Locate the cell with the specified text and output its [x, y] center coordinate. 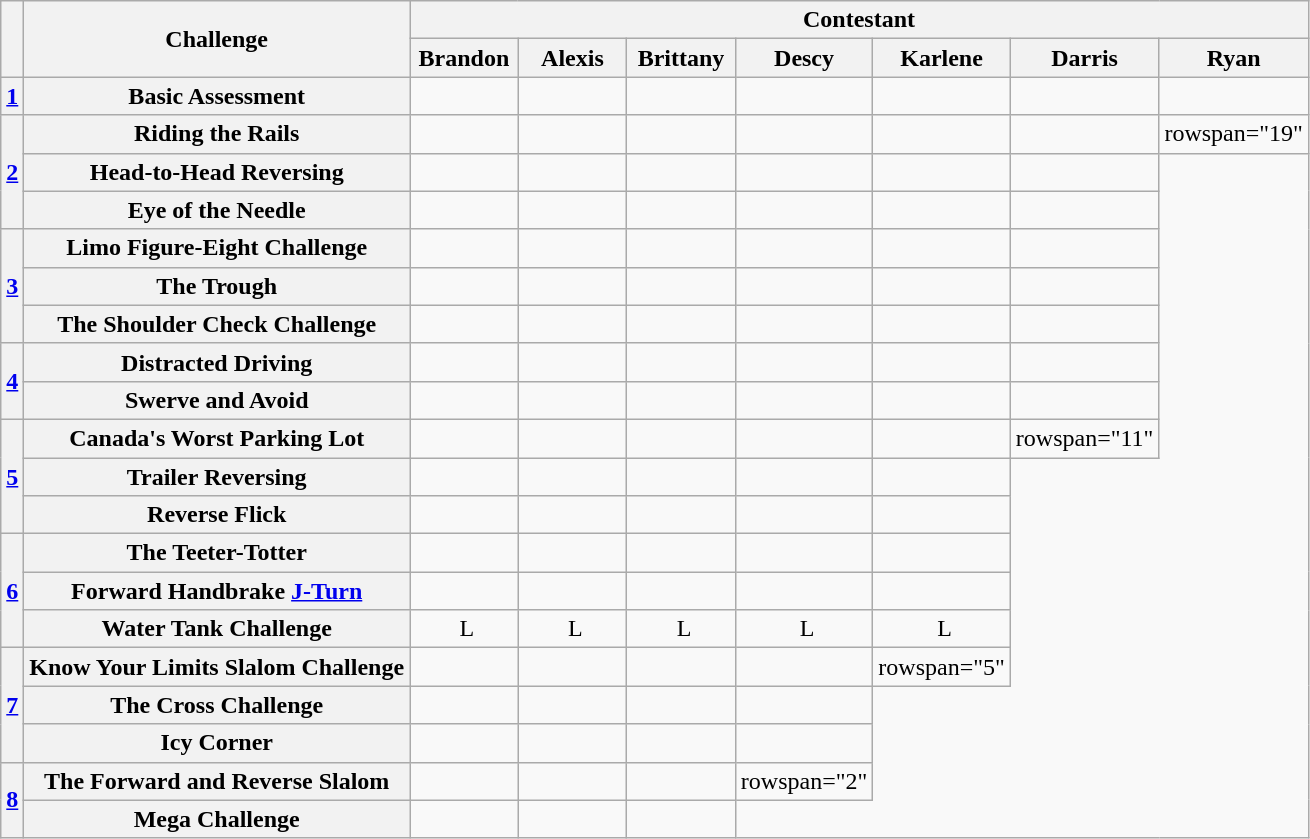
Alexis [572, 58]
4 [12, 381]
Contestant [860, 20]
The Forward and Reverse Slalom [217, 781]
8 [12, 800]
rowspan="2" [804, 781]
Challenge [217, 39]
2 [12, 172]
Know Your Limits Slalom Challenge [217, 667]
3 [12, 286]
rowspan="5" [942, 667]
Limo Figure-Eight Challenge [217, 248]
Ryan [1234, 58]
Mega Challenge [217, 819]
rowspan="19" [1234, 134]
Darris [1084, 58]
Basic Assessment [217, 96]
Icy Corner [217, 743]
Forward Handbrake J-Turn [217, 591]
The Shoulder Check Challenge [217, 324]
The Cross Challenge [217, 705]
The Trough [217, 286]
Brandon [464, 58]
Brittany [682, 58]
Eye of the Needle [217, 210]
Swerve and Avoid [217, 400]
Canada's Worst Parking Lot [217, 438]
Reverse Flick [217, 515]
Head-to-Head Reversing [217, 172]
1 [12, 96]
6 [12, 591]
Distracted Driving [217, 362]
Water Tank Challenge [217, 629]
Trailer Reversing [217, 477]
Karlene [942, 58]
Descy [804, 58]
Riding the Rails [217, 134]
7 [12, 705]
5 [12, 476]
The Teeter-Totter [217, 553]
rowspan="11" [1084, 438]
